Capture the cell that displays the provided text and extract its [X, Y] central coordinate. 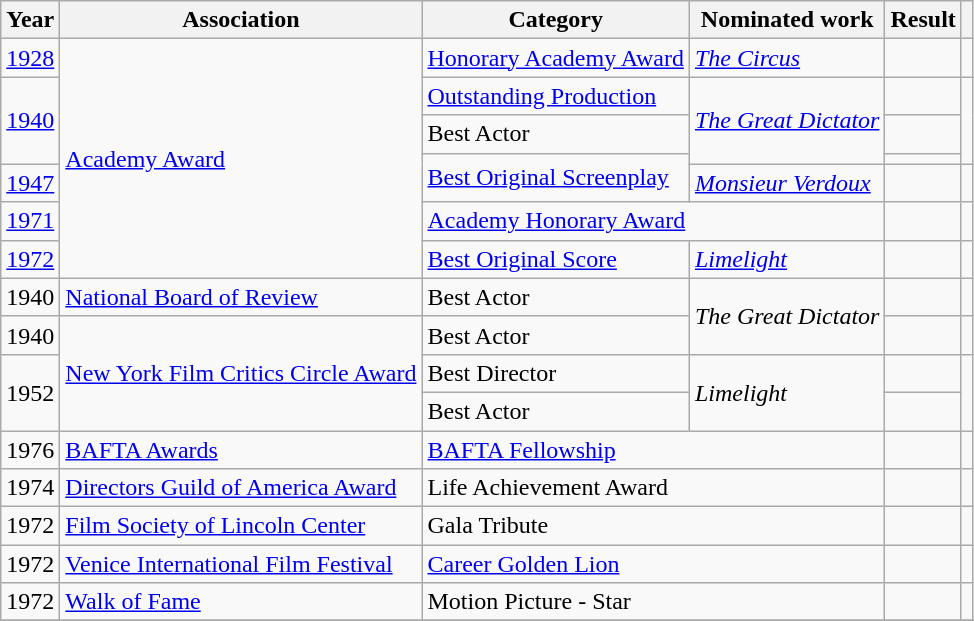
Nominated work [786, 20]
Honorary Academy Award [556, 58]
Category [556, 20]
1928 [30, 58]
Best Director [556, 373]
1971 [30, 221]
The Circus [786, 58]
Best Original Score [556, 259]
1974 [30, 488]
Life Achievement Award [654, 488]
BAFTA Fellowship [654, 449]
New York Film Critics Circle Award [241, 373]
1976 [30, 449]
Academy Award [241, 158]
Career Golden Lion [654, 564]
Gala Tribute [654, 526]
Monsieur Verdoux [786, 183]
Best Original Screenplay [556, 178]
Directors Guild of America Award [241, 488]
Film Society of Lincoln Center [241, 526]
Association [241, 20]
1947 [30, 183]
BAFTA Awards [241, 449]
National Board of Review [241, 297]
Venice International Film Festival [241, 564]
1952 [30, 392]
Outstanding Production [556, 96]
Year [30, 20]
Result [923, 20]
Motion Picture - Star [654, 602]
Walk of Fame [241, 602]
Academy Honorary Award [654, 221]
